Search for the cell housing the specified text and yield its (x, y) center coordinate. 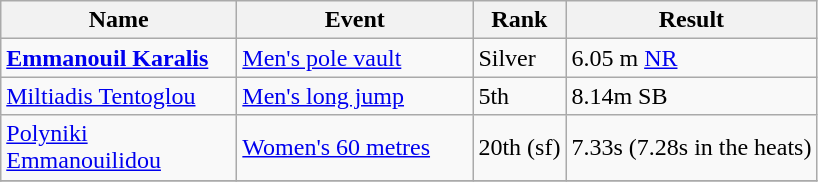
Men's pole vault (355, 58)
Name (119, 20)
7.33s (7.28s in the heats) (692, 148)
8.14m SB (692, 96)
Women's 60 metres (355, 148)
5th (520, 96)
Emmanouil Karalis (119, 58)
Rank (520, 20)
Silver (520, 58)
Men's long jump (355, 96)
Miltiadis Tentoglou (119, 96)
Polyniki Emmanouilidou (119, 148)
6.05 m NR (692, 58)
20th (sf) (520, 148)
Result (692, 20)
Event (355, 20)
